Provide the (X, Y) coordinate of the cell's center where the given text is located.  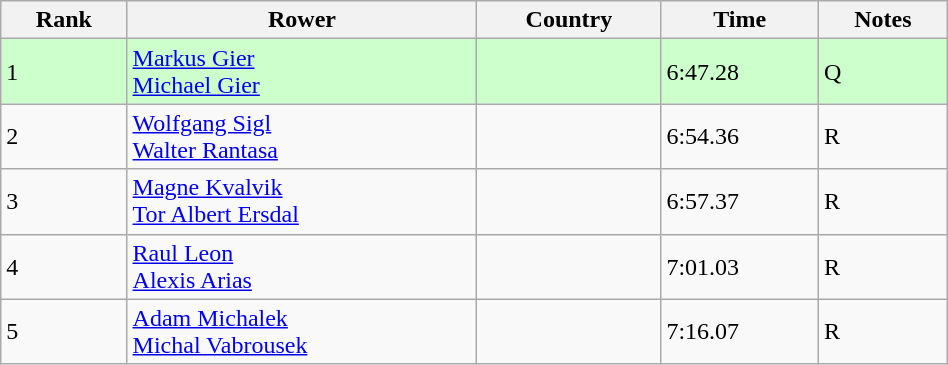
7:01.03 (740, 266)
3 (64, 202)
Magne Kvalvik Tor Albert Ersdal (302, 202)
6:57.37 (740, 202)
4 (64, 266)
2 (64, 136)
Raul Leon Alexis Arias (302, 266)
Rower (302, 20)
Q (882, 72)
Adam MichalekMichal Vabrousek (302, 332)
7:16.07 (740, 332)
Notes (882, 20)
Country (569, 20)
Markus GierMichael Gier (302, 72)
Rank (64, 20)
6:47.28 (740, 72)
6:54.36 (740, 136)
Wolfgang Sigl Walter Rantasa (302, 136)
1 (64, 72)
5 (64, 332)
Time (740, 20)
